Pinpoint the cell where the given text exists, returning its [X, Y] midpoint coordinate. 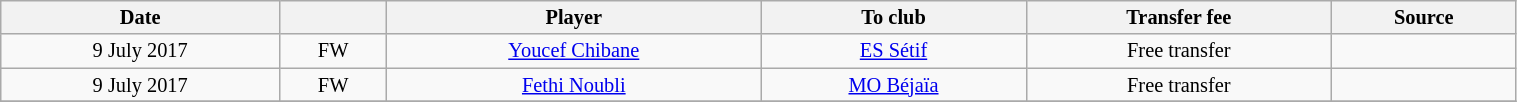
Fethi Noubli [574, 85]
ES Sétif [894, 51]
Source [1424, 17]
Youcef Chibane [574, 51]
Transfer fee [1178, 17]
Date [140, 17]
MO Béjaïa [894, 85]
Player [574, 17]
To club [894, 17]
